Scan for the cell matching the given text and deliver its [X, Y] coordinate at center. 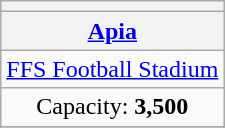
Capacity: 3,500 [112, 107]
Apia [112, 31]
FFS Football Stadium [112, 69]
